Provide the (x, y) coordinate of the cell's center where the given text is located.  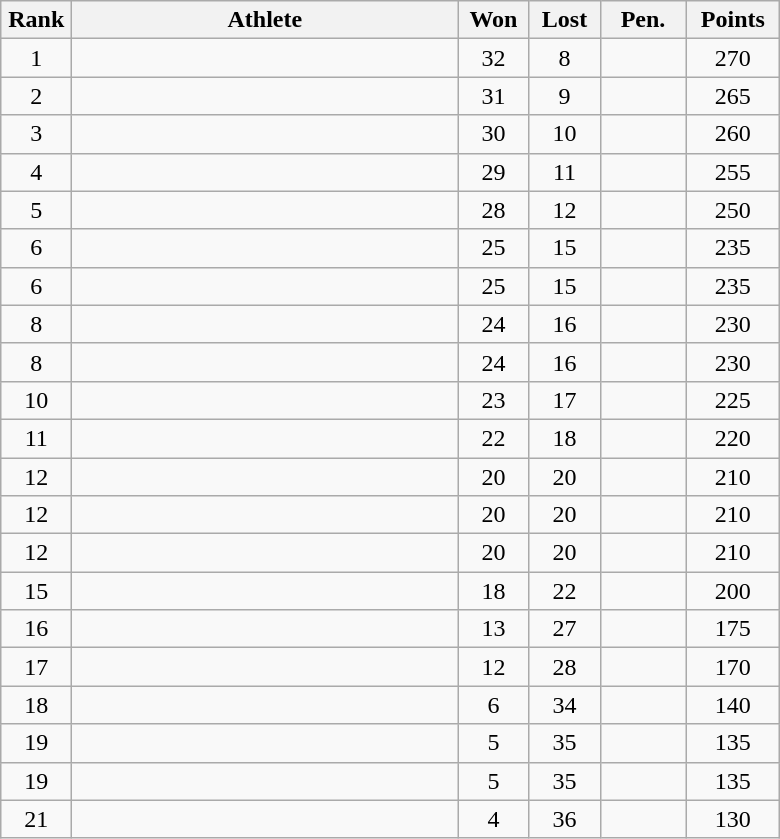
220 (733, 438)
30 (494, 134)
Rank (36, 20)
Pen. (643, 20)
29 (494, 172)
250 (733, 210)
Lost (564, 20)
36 (564, 819)
270 (733, 58)
3 (36, 134)
32 (494, 58)
21 (36, 819)
27 (564, 629)
Won (494, 20)
200 (733, 591)
9 (564, 96)
260 (733, 134)
170 (733, 667)
225 (733, 400)
265 (733, 96)
2 (36, 96)
140 (733, 705)
34 (564, 705)
1 (36, 58)
255 (733, 172)
Points (733, 20)
130 (733, 819)
175 (733, 629)
13 (494, 629)
23 (494, 400)
31 (494, 96)
Athlete (265, 20)
